From the cell containing the given text, extract its center point as [X, Y] coordinate. 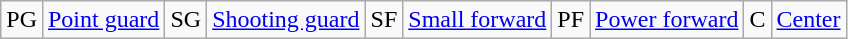
Small forward [478, 20]
SF [384, 20]
C [758, 20]
SG [186, 20]
PF [571, 20]
Center [808, 20]
Power forward [667, 20]
PG [22, 20]
Point guard [103, 20]
Shooting guard [286, 20]
